From the cell containing the given text, extract its center point as [X, Y] coordinate. 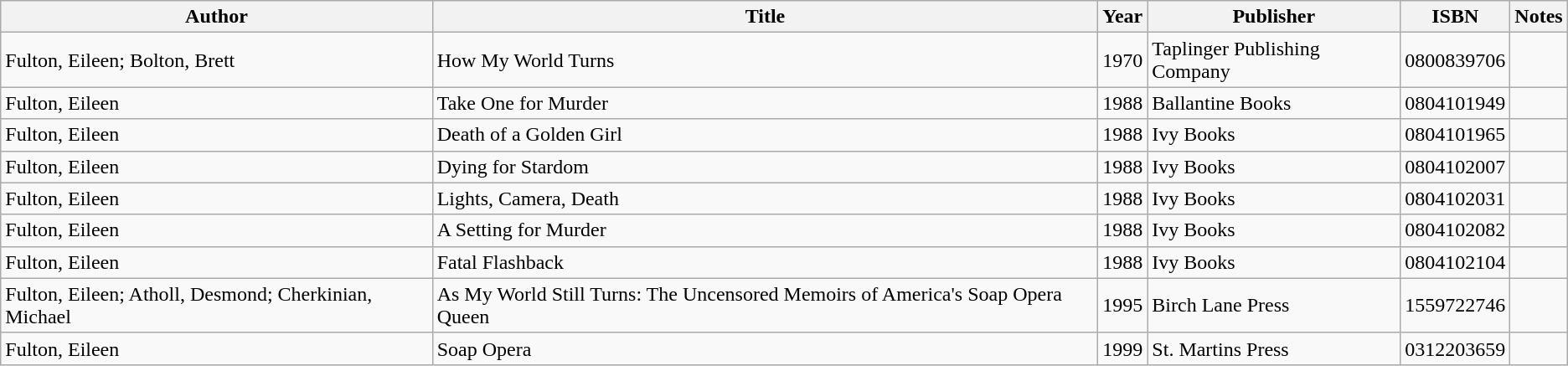
Year [1122, 17]
1970 [1122, 60]
0804102007 [1456, 167]
Birch Lane Press [1274, 305]
Take One for Murder [766, 103]
Fulton, Eileen; Bolton, Brett [216, 60]
How My World Turns [766, 60]
0804101949 [1456, 103]
Death of a Golden Girl [766, 135]
Title [766, 17]
Soap Opera [766, 348]
Fulton, Eileen; Atholl, Desmond; Cherkinian, Michael [216, 305]
Lights, Camera, Death [766, 198]
Fatal Flashback [766, 262]
0804102104 [1456, 262]
St. Martins Press [1274, 348]
0804102031 [1456, 198]
Publisher [1274, 17]
Taplinger Publishing Company [1274, 60]
1559722746 [1456, 305]
1995 [1122, 305]
0804102082 [1456, 230]
Ballantine Books [1274, 103]
A Setting for Murder [766, 230]
As My World Still Turns: The Uncensored Memoirs of America's Soap Opera Queen [766, 305]
0800839706 [1456, 60]
1999 [1122, 348]
Author [216, 17]
0312203659 [1456, 348]
Notes [1539, 17]
0804101965 [1456, 135]
ISBN [1456, 17]
Dying for Stardom [766, 167]
